Provide the (X, Y) coordinate of the cell's center where the given text is located.  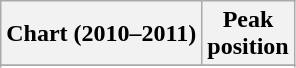
Peakposition (248, 34)
Chart (2010–2011) (102, 34)
